Scan for the cell matching the given text and deliver its (X, Y) coordinate at center. 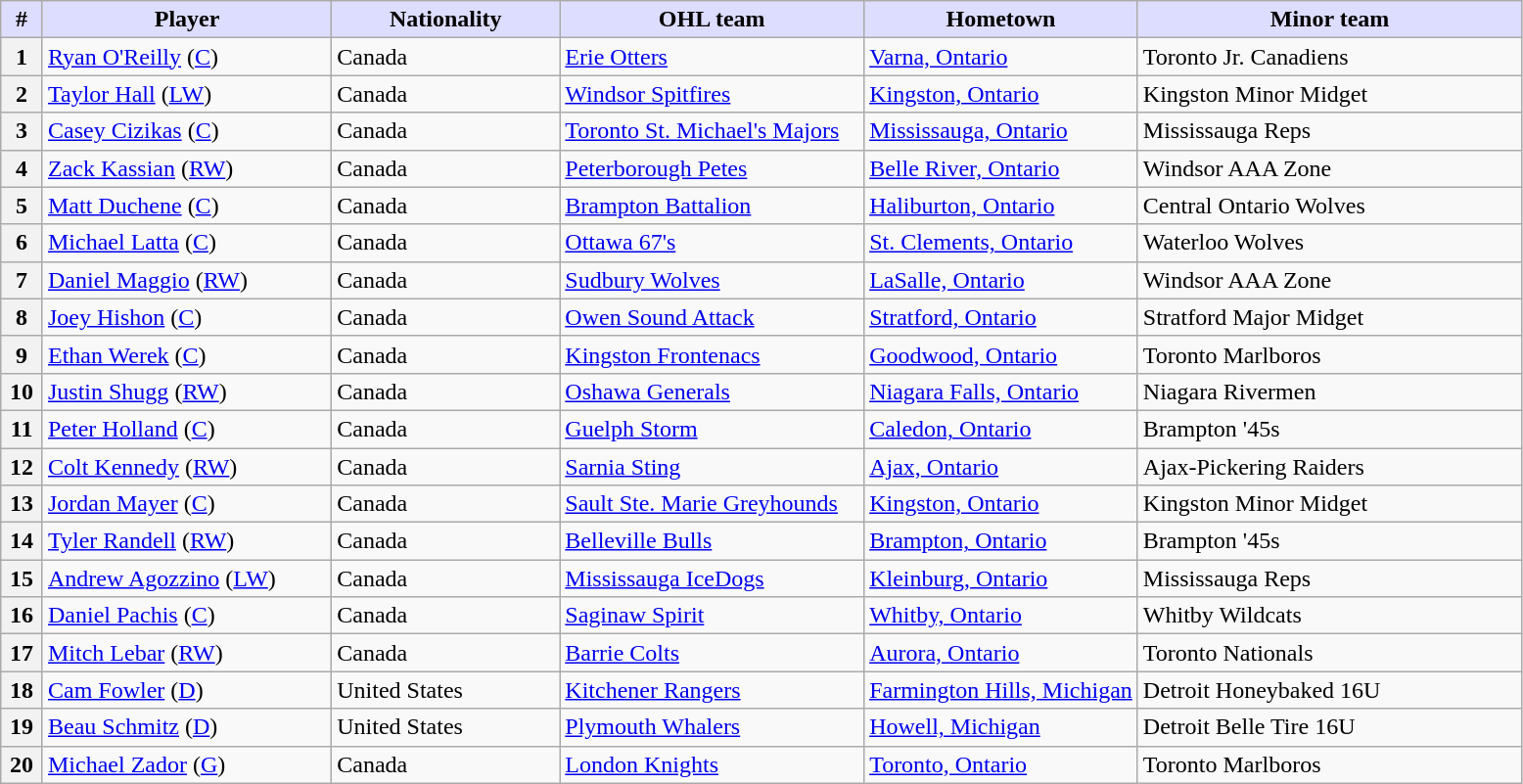
15 (22, 578)
Erie Otters (713, 57)
6 (22, 243)
Stratford Major Midget (1329, 317)
Ryan O'Reilly (C) (186, 57)
Central Ontario Wolves (1329, 206)
Brampton Battalion (713, 206)
Brampton, Ontario (1001, 541)
19 (22, 727)
Mitch Lebar (RW) (186, 653)
Beau Schmitz (D) (186, 727)
Minor team (1329, 20)
LaSalle, Ontario (1001, 280)
# (22, 20)
Waterloo Wolves (1329, 243)
Nationality (446, 20)
Player (186, 20)
Farmington Hills, Michigan (1001, 690)
11 (22, 429)
Kleinburg, Ontario (1001, 578)
Sault Ste. Marie Greyhounds (713, 504)
Saginaw Spirit (713, 616)
2 (22, 94)
Toronto St. Michael's Majors (713, 131)
5 (22, 206)
Oshawa Generals (713, 392)
Daniel Maggio (RW) (186, 280)
Toronto Nationals (1329, 653)
Kingston Frontenacs (713, 354)
Goodwood, Ontario (1001, 354)
Aurora, Ontario (1001, 653)
Matt Duchene (C) (186, 206)
1 (22, 57)
Belleville Bulls (713, 541)
20 (22, 764)
Cam Fowler (D) (186, 690)
Daniel Pachis (C) (186, 616)
Michael Latta (C) (186, 243)
Guelph Storm (713, 429)
14 (22, 541)
Detroit Belle Tire 16U (1329, 727)
Taylor Hall (LW) (186, 94)
Tyler Randell (RW) (186, 541)
London Knights (713, 764)
3 (22, 131)
Whitby Wildcats (1329, 616)
Windsor Spitfires (713, 94)
St. Clements, Ontario (1001, 243)
Zack Kassian (RW) (186, 168)
Sudbury Wolves (713, 280)
Niagara Falls, Ontario (1001, 392)
9 (22, 354)
12 (22, 467)
Peterborough Petes (713, 168)
8 (22, 317)
Toronto Jr. Canadiens (1329, 57)
Mississauga IceDogs (713, 578)
Sarnia Sting (713, 467)
Hometown (1001, 20)
OHL team (713, 20)
Detroit Honeybaked 16U (1329, 690)
Plymouth Whalers (713, 727)
Casey Cizikas (C) (186, 131)
13 (22, 504)
4 (22, 168)
Joey Hishon (C) (186, 317)
Peter Holland (C) (186, 429)
18 (22, 690)
17 (22, 653)
Belle River, Ontario (1001, 168)
Colt Kennedy (RW) (186, 467)
Kitchener Rangers (713, 690)
Justin Shugg (RW) (186, 392)
Ajax-Pickering Raiders (1329, 467)
Mississauga, Ontario (1001, 131)
Howell, Michigan (1001, 727)
Haliburton, Ontario (1001, 206)
Toronto, Ontario (1001, 764)
Andrew Agozzino (LW) (186, 578)
Michael Zador (G) (186, 764)
16 (22, 616)
Owen Sound Attack (713, 317)
Caledon, Ontario (1001, 429)
Stratford, Ontario (1001, 317)
Ottawa 67's (713, 243)
Barrie Colts (713, 653)
Varna, Ontario (1001, 57)
Jordan Mayer (C) (186, 504)
Niagara Rivermen (1329, 392)
7 (22, 280)
Ajax, Ontario (1001, 467)
Whitby, Ontario (1001, 616)
Ethan Werek (C) (186, 354)
10 (22, 392)
